Output the (X, Y) coordinate of the center of the cell containing the given text.  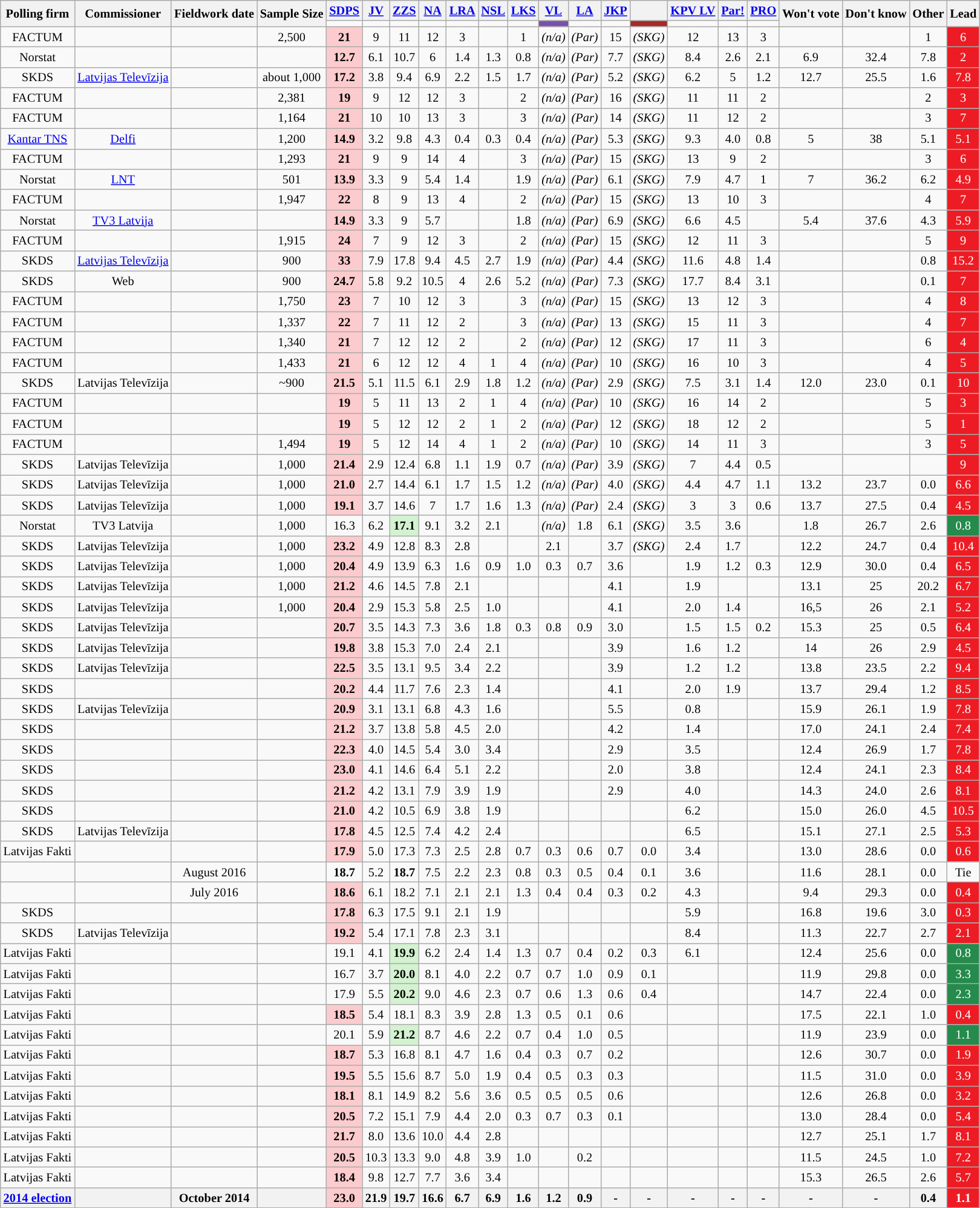
14.7 (811, 994)
11.7 (404, 689)
29.3 (876, 892)
18.4 (344, 1177)
Won't vote (811, 13)
1,494 (292, 444)
16.7 (344, 974)
25.6 (876, 953)
20.9 (344, 709)
7.0 (432, 648)
Web (123, 281)
22.4 (876, 994)
24.0 (876, 790)
1,340 (292, 342)
28.1 (876, 872)
18.2 (404, 892)
19.7 (404, 1198)
23.7 (876, 485)
19.5 (344, 1075)
26.7 (876, 525)
13.3 (404, 1157)
1,433 (292, 363)
13.2 (811, 485)
26.9 (876, 750)
LKS (523, 10)
7.1 (432, 892)
20.7 (344, 628)
20.0 (404, 974)
18.5 (344, 1014)
20.1 (344, 1035)
27.1 (876, 831)
Kantar TNS (38, 139)
Polling firm (38, 13)
23 (344, 301)
23.9 (876, 1035)
August 2016 (214, 872)
19.9 (404, 953)
PRO (763, 10)
Sample Size (292, 13)
33 (344, 261)
10.0 (432, 1137)
19.6 (876, 913)
12.2 (811, 546)
12.9 (811, 566)
25.1 (876, 1137)
25.5 (876, 77)
1,915 (292, 240)
1,200 (292, 139)
26.0 (876, 811)
22.7 (876, 933)
2,381 (292, 98)
16.3 (344, 525)
24 (344, 240)
15.2 (963, 261)
22.5 (344, 668)
16,5 (811, 607)
17.3 (404, 852)
Lead (963, 13)
LNT (123, 179)
Other (929, 13)
24.5 (876, 1157)
15.0 (811, 811)
1,337 (292, 322)
JKP (615, 10)
JV (376, 10)
23.5 (876, 668)
15.6 (404, 1075)
1,293 (292, 159)
8.0 (376, 1137)
501 (292, 179)
October 2014 (214, 1198)
21.7 (344, 1137)
26.5 (876, 1177)
17 (693, 342)
about 1,000 (292, 77)
17.0 (811, 729)
37.6 (876, 220)
NA (432, 10)
16.6 (432, 1198)
21.4 (344, 464)
36.2 (876, 179)
9.2 (404, 281)
2014 election (38, 1198)
32.4 (876, 57)
18 (693, 424)
21.5 (344, 383)
KPV LV (693, 10)
10.4 (963, 546)
Don't know (876, 13)
1,164 (292, 118)
Fieldwork date (214, 13)
14.4 (404, 485)
30.7 (876, 1055)
7.6 (432, 689)
12.8 (404, 546)
LRA (462, 10)
10.7 (404, 57)
13.6 (404, 1137)
17.2 (344, 77)
17.7 (693, 281)
31.0 (876, 1075)
11.3 (811, 933)
10.3 (376, 1157)
VL (553, 10)
2,500 (292, 37)
5.6 (462, 1096)
12.5 (404, 831)
26.1 (876, 709)
22.3 (344, 750)
28.6 (876, 852)
SDPS (344, 10)
15.9 (811, 709)
30.0 (876, 566)
38 (876, 139)
9.5 (432, 668)
8.5 (963, 689)
18.6 (344, 892)
~900 (292, 383)
19.2 (344, 933)
12.0 (811, 383)
8.2 (432, 1096)
1,750 (292, 301)
1,947 (292, 200)
27.5 (876, 505)
LA (585, 10)
ZZS (404, 10)
NSL (494, 10)
23.2 (344, 546)
Delfi (123, 139)
29.8 (876, 974)
28.4 (876, 1116)
Tie (963, 872)
22.1 (876, 1014)
9.3 (693, 139)
26.8 (876, 1096)
29.4 (876, 689)
Par! (733, 10)
July 2016 (214, 892)
19.8 (344, 648)
Commissioner (123, 13)
21.9 (376, 1198)
